From the cell containing the given text, extract its center point as (X, Y) coordinate. 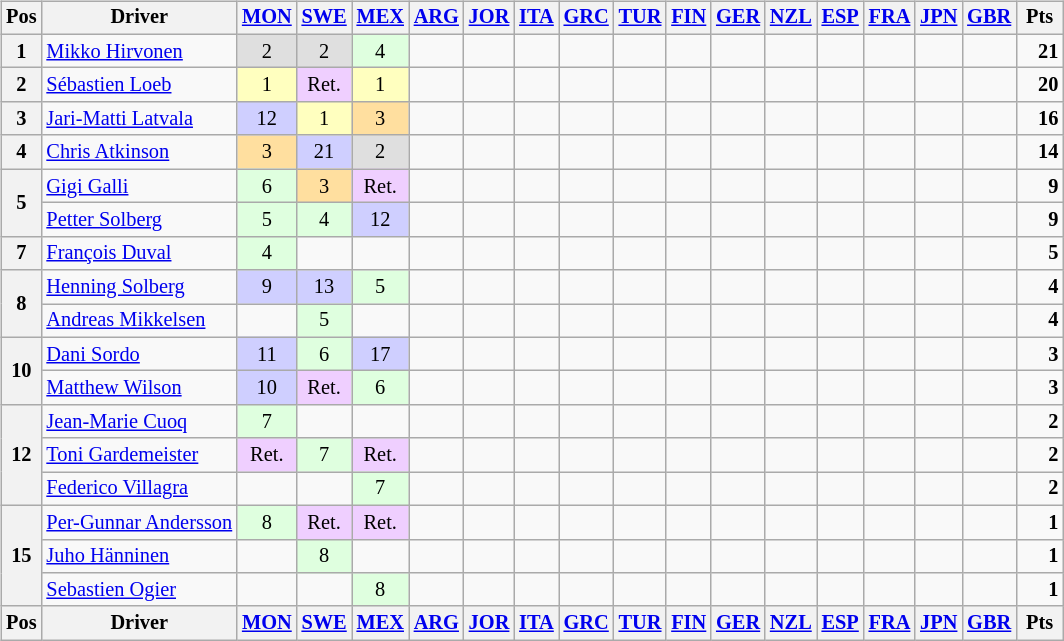
Jean-Marie Cuoq (139, 422)
Jari-Matti Latvala (139, 119)
Gigi Galli (139, 186)
Petter Solberg (139, 220)
Per-Gunnar Andersson (139, 522)
16 (1040, 119)
Matthew Wilson (139, 388)
15 (21, 556)
Henning Solberg (139, 287)
11 (267, 354)
17 (380, 354)
13 (324, 287)
Federico Villagra (139, 489)
Toni Gardemeister (139, 455)
Mikko Hirvonen (139, 51)
20 (1040, 85)
Juho Hänninen (139, 556)
14 (1040, 152)
Chris Atkinson (139, 152)
Sebastien Ogier (139, 590)
Andreas Mikkelsen (139, 321)
François Duval (139, 253)
Sébastien Loeb (139, 85)
Dani Sordo (139, 354)
